Search for the cell housing the specified text and yield its (x, y) center coordinate. 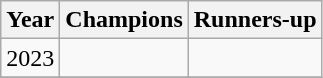
Runners-up (255, 20)
2023 (30, 58)
Year (30, 20)
Champions (124, 20)
